Pinpoint the cell where the given text exists, returning its (x, y) midpoint coordinate. 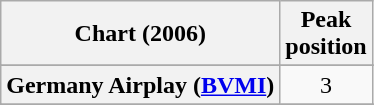
Germany Airplay (BVMI) (140, 85)
Peakposition (326, 34)
Chart (2006) (140, 34)
3 (326, 85)
